Determine the (X, Y) coordinate at the center of the cell enclosing the given text.  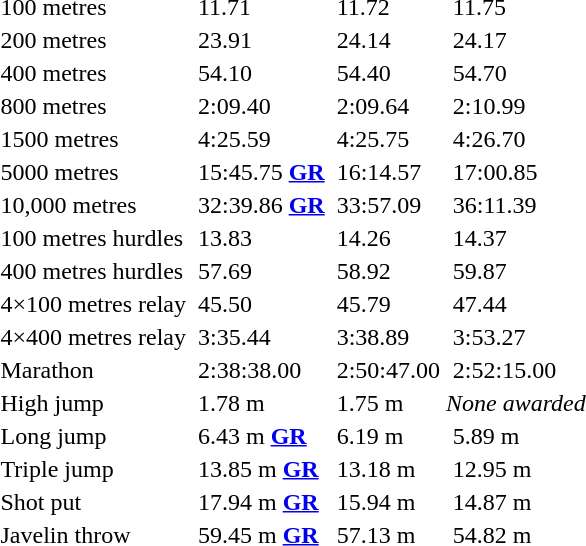
24.14 (388, 40)
2:50:47.00 (388, 370)
15.94 m (388, 502)
2:09.40 (261, 106)
54.10 (261, 73)
58.92 (388, 271)
4:25.59 (261, 139)
1.75 m (388, 403)
57.69 (261, 271)
17.94 m GR (261, 502)
4:25.75 (388, 139)
2:09.64 (388, 106)
16:14.57 (388, 172)
54.40 (388, 73)
13.18 m (388, 469)
33:57.09 (388, 205)
3:35.44 (261, 337)
13.85 m GR (261, 469)
45.79 (388, 304)
15:45.75 GR (261, 172)
1.78 m (261, 403)
13.83 (261, 238)
6.43 m GR (261, 436)
2:38:38.00 (261, 370)
23.91 (261, 40)
3:38.89 (388, 337)
14.26 (388, 238)
32:39.86 GR (261, 205)
45.50 (261, 304)
6.19 m (388, 436)
